For the text-containing cell, return its midpoint in [x, y] coordinate format. 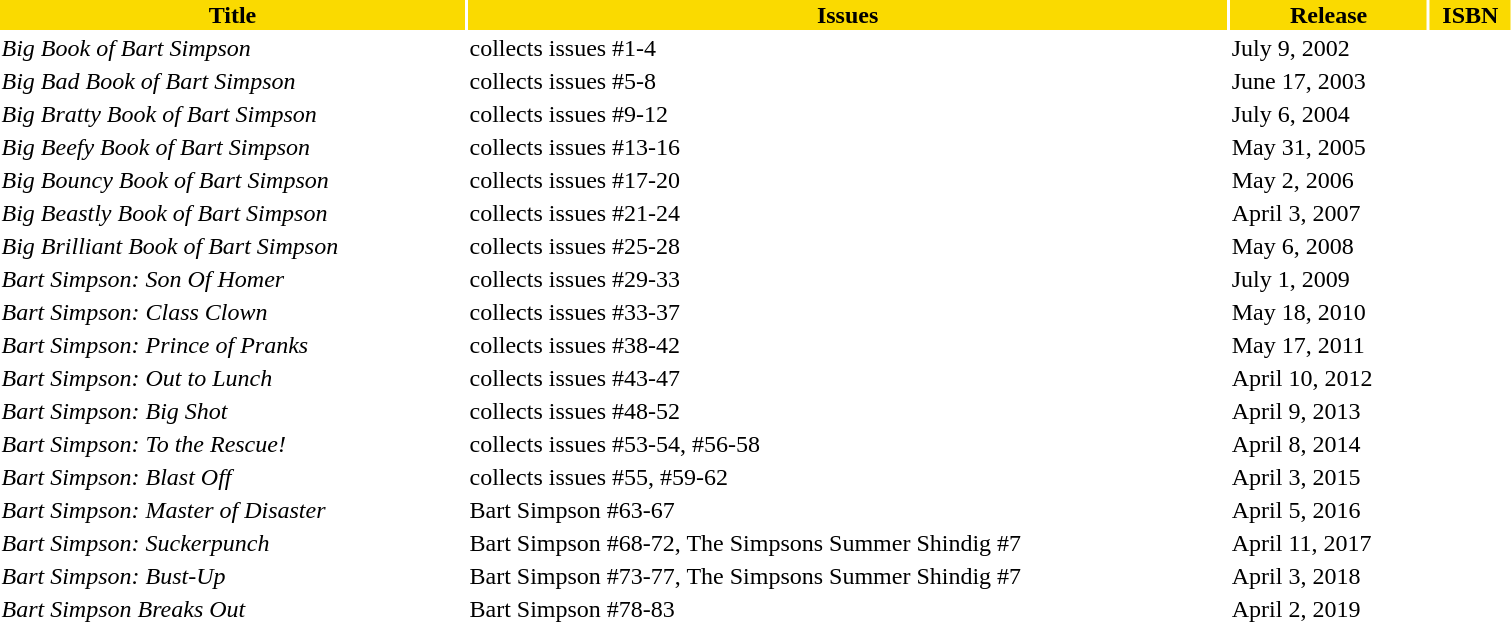
Big Brilliant Book of Bart Simpson [232, 246]
July 6, 2004 [1328, 114]
collects issues #48-52 [848, 411]
collects issues #5-8 [848, 81]
April 11, 2017 [1328, 543]
June 17, 2003 [1328, 81]
collects issues #53-54, #56-58 [848, 444]
Big Beastly Book of Bart Simpson [232, 213]
Title [232, 15]
Bart Simpson #63-67 [848, 510]
Bart Simpson: Bust-Up [232, 576]
Big Bouncy Book of Bart Simpson [232, 180]
July 1, 2009 [1328, 279]
ISBN [1470, 15]
Bart Simpson: To the Rescue! [232, 444]
April 3, 2015 [1328, 477]
collects issues #21-24 [848, 213]
Bart Simpson: Master of Disaster [232, 510]
Bart Simpson: Class Clown [232, 312]
collects issues #43-47 [848, 378]
Bart Simpson: Blast Off [232, 477]
collects issues #33-37 [848, 312]
collects issues #55, #59-62 [848, 477]
July 9, 2002 [1328, 48]
collects issues #25-28 [848, 246]
Bart Simpson #73-77, The Simpsons Summer Shindig #7 [848, 576]
April 9, 2013 [1328, 411]
Big Bad Book of Bart Simpson [232, 81]
April 5, 2016 [1328, 510]
April 10, 2012 [1328, 378]
Bart Simpson: Prince of Pranks [232, 345]
collects issues #1-4 [848, 48]
May 18, 2010 [1328, 312]
collects issues #38-42 [848, 345]
May 17, 2011 [1328, 345]
Release [1328, 15]
April 8, 2014 [1328, 444]
May 2, 2006 [1328, 180]
Bart Simpson: Suckerpunch [232, 543]
Big Beefy Book of Bart Simpson [232, 147]
collects issues #29-33 [848, 279]
collects issues #17-20 [848, 180]
Bart Simpson: Big Shot [232, 411]
April 3, 2018 [1328, 576]
collects issues #9-12 [848, 114]
Bart Simpson: Son Of Homer [232, 279]
May 6, 2008 [1328, 246]
April 3, 2007 [1328, 213]
collects issues #13-16 [848, 147]
May 31, 2005 [1328, 147]
Big Bratty Book of Bart Simpson [232, 114]
Big Book of Bart Simpson [232, 48]
Issues [848, 15]
Bart Simpson #68-72, The Simpsons Summer Shindig #7 [848, 543]
Bart Simpson: Out to Lunch [232, 378]
